Provide the [X, Y] coordinate of the cell's center where the given text is located.  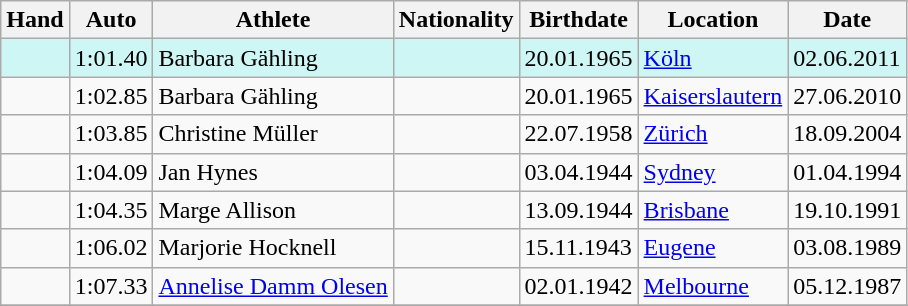
Kaiserslautern [713, 96]
Marjorie Hocknell [273, 248]
1:06.02 [111, 248]
1:02.85 [111, 96]
22.07.1958 [578, 134]
Brisbane [713, 210]
Melbourne [713, 286]
Hand [35, 20]
Christine Müller [273, 134]
Athlete [273, 20]
Auto [111, 20]
01.04.1994 [848, 172]
19.10.1991 [848, 210]
27.06.2010 [848, 96]
Birthdate [578, 20]
1:04.35 [111, 210]
Köln [713, 58]
18.09.2004 [848, 134]
1:07.33 [111, 286]
03.08.1989 [848, 248]
05.12.1987 [848, 286]
1:03.85 [111, 134]
Nationality [456, 20]
Date [848, 20]
Sydney [713, 172]
Location [713, 20]
Annelise Damm Olesen [273, 286]
Zürich [713, 134]
Eugene [713, 248]
1:04.09 [111, 172]
03.04.1944 [578, 172]
1:01.40 [111, 58]
Jan Hynes [273, 172]
02.01.1942 [578, 286]
13.09.1944 [578, 210]
Marge Allison [273, 210]
15.11.1943 [578, 248]
02.06.2011 [848, 58]
